For the text-containing cell, return its midpoint in (x, y) coordinate format. 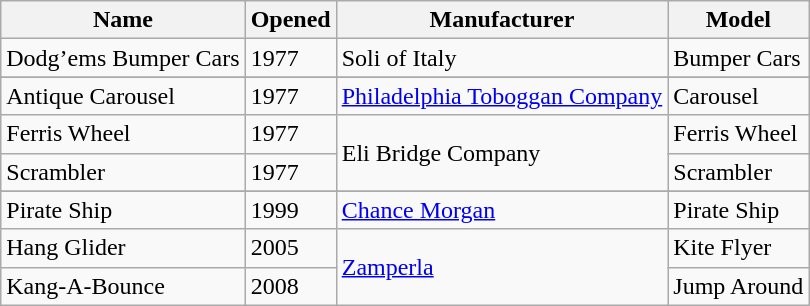
Name (123, 20)
Philadelphia Toboggan Company (502, 96)
Antique Carousel (123, 96)
Chance Morgan (502, 210)
Kite Flyer (738, 248)
Jump Around (738, 286)
Model (738, 20)
Bumper Cars (738, 58)
Kang-A-Bounce (123, 286)
Soli of Italy (502, 58)
Opened (290, 20)
Dodg’ems Bumper Cars (123, 58)
2005 (290, 248)
Zamperla (502, 267)
Hang Glider (123, 248)
Manufacturer (502, 20)
2008 (290, 286)
Carousel (738, 96)
1999 (290, 210)
Eli Bridge Company (502, 153)
